Return the [X, Y] coordinate for the center point of the cell that contains the specified text.  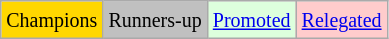
Champions [52, 20]
Promoted [252, 20]
Runners-up [155, 20]
Relegated [342, 20]
